Find where the given text appears and provide that cell's center as (x, y) coordinate. 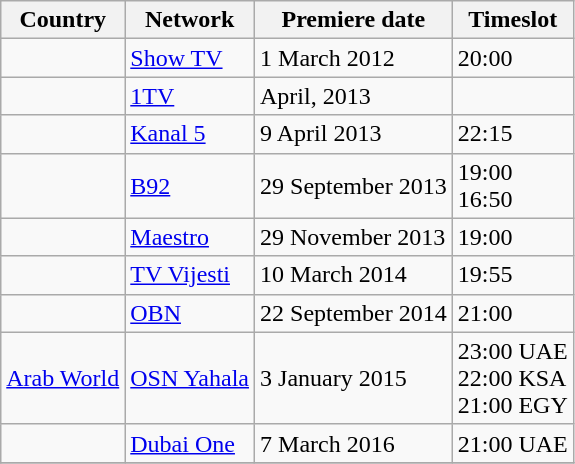
Kanal 5 (190, 134)
9 April 2013 (354, 134)
10 March 2014 (354, 275)
Dubai One (190, 443)
22 September 2014 (354, 313)
1 March 2012 (354, 58)
OSN Yahala (190, 378)
Timeslot (512, 20)
Country (63, 20)
20:00 (512, 58)
B92 (190, 186)
Arab World (63, 378)
Maestro (190, 237)
3 January 2015 (354, 378)
April, 2013 (354, 96)
19:55 (512, 275)
29 November 2013 (354, 237)
22:15 (512, 134)
Network (190, 20)
OBN (190, 313)
TV Vijesti (190, 275)
7 March 2016 (354, 443)
1TV (190, 96)
23:00 UAE 22:00 KSA 21:00 EGY (512, 378)
Show TV (190, 58)
29 September 2013 (354, 186)
19:00 16:50 (512, 186)
19:00 (512, 237)
Premiere date (354, 20)
21:00 UAE (512, 443)
21:00 (512, 313)
